Detect which cell encompasses the target text, then output its (X, Y) center coordinate. 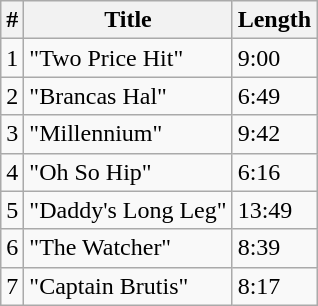
5 (12, 210)
3 (12, 134)
1 (12, 58)
9:42 (274, 134)
"Oh So Hip" (128, 172)
"Two Price Hit" (128, 58)
6:49 (274, 96)
Title (128, 20)
8:17 (274, 286)
"Brancas Hal" (128, 96)
"Millennium" (128, 134)
Length (274, 20)
13:49 (274, 210)
7 (12, 286)
4 (12, 172)
2 (12, 96)
6:16 (274, 172)
"The Watcher" (128, 248)
9:00 (274, 58)
8:39 (274, 248)
6 (12, 248)
"Captain Brutis" (128, 286)
# (12, 20)
"Daddy's Long Leg" (128, 210)
